Provide the [x, y] coordinate of the cell's center where the given text is located.  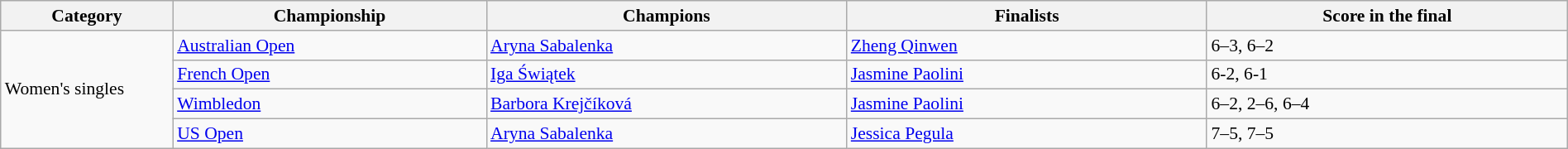
French Open [329, 74]
Category [87, 16]
6–2, 2–6, 6–4 [1387, 104]
Zheng Qinwen [1027, 46]
Finalists [1027, 16]
Championship [329, 16]
US Open [329, 134]
Women's singles [87, 89]
Champions [667, 16]
6–3, 6–2 [1387, 46]
7–5, 7–5 [1387, 134]
Jessica Pegula [1027, 134]
Iga Świątek [667, 74]
Australian Open [329, 46]
Wimbledon [329, 104]
Barbora Krejčíková [667, 104]
6-2, 6-1 [1387, 74]
Score in the final [1387, 16]
